From the cell containing the given text, extract its center point as [X, Y] coordinate. 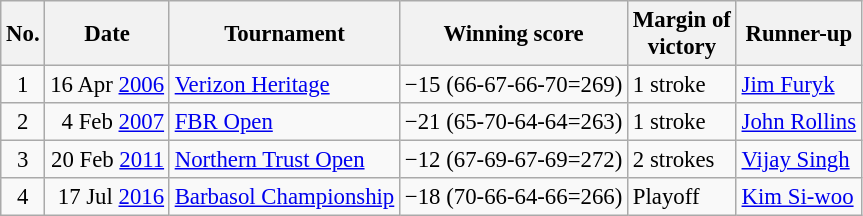
Tournament [284, 34]
4 Feb 2007 [107, 122]
1 [23, 85]
John Rollins [798, 122]
Date [107, 34]
−18 (70-66-64-66=266) [514, 197]
Barbasol Championship [284, 197]
No. [23, 34]
4 [23, 197]
Jim Furyk [798, 85]
Runner-up [798, 34]
Northern Trust Open [284, 160]
Margin ofvictory [682, 34]
17 Jul 2016 [107, 197]
Vijay Singh [798, 160]
2 [23, 122]
−21 (65-70-64-64=263) [514, 122]
Winning score [514, 34]
Playoff [682, 197]
Verizon Heritage [284, 85]
16 Apr 2006 [107, 85]
−15 (66-67-66-70=269) [514, 85]
Kim Si-woo [798, 197]
2 strokes [682, 160]
−12 (67-69-67-69=272) [514, 160]
20 Feb 2011 [107, 160]
3 [23, 160]
FBR Open [284, 122]
